Return the (x, y) coordinate for the center point of the cell that contains the specified text.  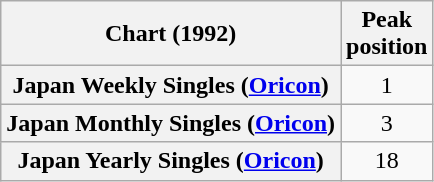
18 (387, 161)
Chart (1992) (171, 34)
Japan Monthly Singles (Oricon) (171, 123)
Japan Weekly Singles (Oricon) (171, 85)
1 (387, 85)
3 (387, 123)
Japan Yearly Singles (Oricon) (171, 161)
Peakposition (387, 34)
